For the text-containing cell, return its midpoint in (x, y) coordinate format. 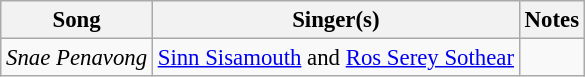
Singer(s) (336, 20)
Song (77, 20)
Notes (552, 20)
Sinn Sisamouth and Ros Serey Sothear (336, 58)
Snae Penavong (77, 58)
